Scan for the cell matching the given text and deliver its (x, y) coordinate at center. 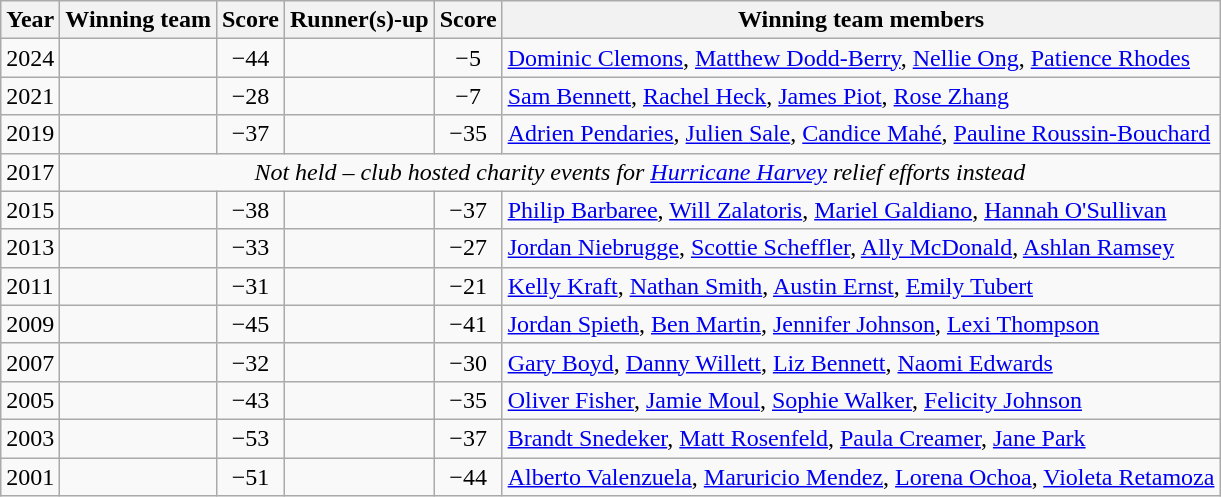
Adrien Pendaries, Julien Sale, Candice Mahé, Pauline Roussin-Bouchard (861, 134)
Jordan Niebrugge, Scottie Scheffler, Ally McDonald, Ashlan Ramsey (861, 248)
Dominic Clemons, Matthew Dodd-Berry, Nellie Ong, Patience Rhodes (861, 58)
Kelly Kraft, Nathan Smith, Austin Ernst, Emily Tubert (861, 286)
2005 (30, 400)
−33 (250, 248)
2024 (30, 58)
2001 (30, 477)
Winning team members (861, 20)
−38 (250, 210)
−7 (468, 96)
Jordan Spieth, Ben Martin, Jennifer Johnson, Lexi Thompson (861, 324)
−5 (468, 58)
Runner(s)-up (359, 20)
Alberto Valenzuela, Maruricio Mendez, Lorena Ochoa, Violeta Retamoza (861, 477)
2019 (30, 134)
−41 (468, 324)
−31 (250, 286)
2011 (30, 286)
−21 (468, 286)
Winning team (138, 20)
Oliver Fisher, Jamie Moul, Sophie Walker, Felicity Johnson (861, 400)
2021 (30, 96)
−27 (468, 248)
−32 (250, 362)
2007 (30, 362)
2017 (30, 172)
Sam Bennett, Rachel Heck, James Piot, Rose Zhang (861, 96)
Gary Boyd, Danny Willett, Liz Bennett, Naomi Edwards (861, 362)
−30 (468, 362)
−43 (250, 400)
Not held – club hosted charity events for Hurricane Harvey relief efforts instead (640, 172)
2013 (30, 248)
Philip Barbaree, Will Zalatoris, Mariel Galdiano, Hannah O'Sullivan (861, 210)
−53 (250, 438)
−51 (250, 477)
2015 (30, 210)
Year (30, 20)
−45 (250, 324)
Brandt Snedeker, Matt Rosenfeld, Paula Creamer, Jane Park (861, 438)
2003 (30, 438)
−28 (250, 96)
2009 (30, 324)
